Return (x, y) of the center of cell containing provided text 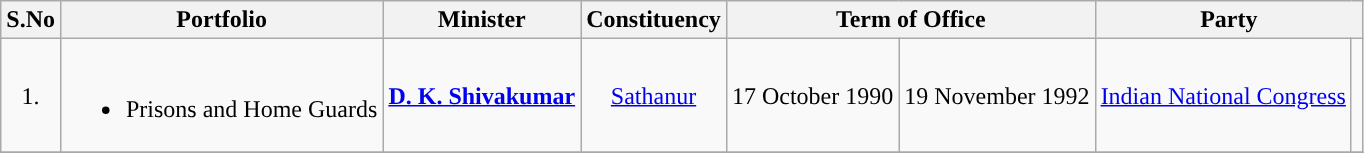
S.No (31, 20)
Sathanur (654, 96)
D. K. Shivakumar (482, 96)
Prisons and Home Guards (221, 96)
19 November 1992 (997, 96)
17 October 1990 (812, 96)
Party (1228, 20)
Term of Office (910, 20)
Indian National Congress (1223, 96)
1. (31, 96)
Constituency (654, 20)
Minister (482, 20)
Portfolio (221, 20)
